Search for the cell housing the specified text and yield its [X, Y] center coordinate. 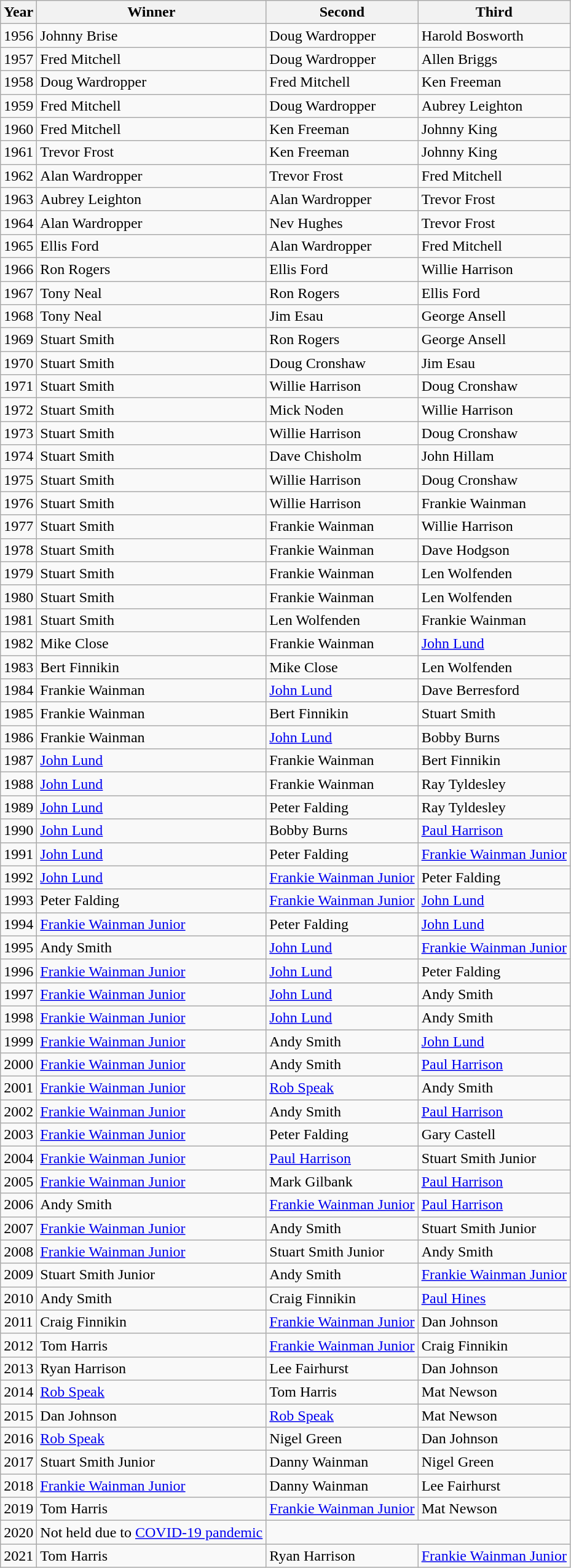
1976 [18, 503]
1991 [18, 854]
1988 [18, 784]
1959 [18, 106]
1981 [18, 620]
1997 [18, 994]
2018 [18, 1486]
1969 [18, 340]
1996 [18, 971]
1980 [18, 597]
1975 [18, 480]
2013 [18, 1368]
Dave Hodgson [494, 550]
2008 [18, 1252]
1970 [18, 363]
1994 [18, 924]
2004 [18, 1158]
Year [18, 12]
1983 [18, 667]
2012 [18, 1345]
1956 [18, 36]
2021 [18, 1556]
Paul Hines [494, 1298]
1987 [18, 761]
1958 [18, 82]
1963 [18, 199]
2009 [18, 1275]
1995 [18, 947]
1962 [18, 176]
1964 [18, 222]
Mark Gilbank [342, 1182]
Harold Bosworth [494, 36]
2000 [18, 1065]
2007 [18, 1228]
1971 [18, 386]
2019 [18, 1509]
1968 [18, 316]
1977 [18, 527]
Gary Castell [494, 1135]
1989 [18, 807]
1978 [18, 550]
1965 [18, 246]
2014 [18, 1392]
1993 [18, 901]
1979 [18, 573]
1957 [18, 59]
1967 [18, 293]
John Hillam [494, 457]
Second [342, 12]
1990 [18, 831]
Third [494, 12]
1984 [18, 691]
2001 [18, 1088]
2010 [18, 1298]
1966 [18, 269]
2005 [18, 1182]
1985 [18, 714]
1998 [18, 1017]
2015 [18, 1415]
Mick Noden [342, 410]
Winner [151, 12]
1992 [18, 877]
Allen Briggs [494, 59]
2006 [18, 1205]
2003 [18, 1135]
2002 [18, 1111]
Dave Berresford [494, 691]
Not held due to COVID-19 pandemic [151, 1532]
2017 [18, 1462]
2020 [18, 1532]
1972 [18, 410]
1973 [18, 433]
Nev Hughes [342, 222]
2016 [18, 1439]
1960 [18, 129]
1974 [18, 457]
1982 [18, 643]
1961 [18, 152]
Dave Chisholm [342, 457]
Johnny Brise [151, 36]
2011 [18, 1322]
1999 [18, 1041]
1986 [18, 737]
